Extract the (x, y) coordinate from the center of the cell holding the provided text.  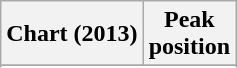
Peakposition (189, 34)
Chart (2013) (72, 34)
